Find where the given text appears and provide that cell's center as (X, Y) coordinate. 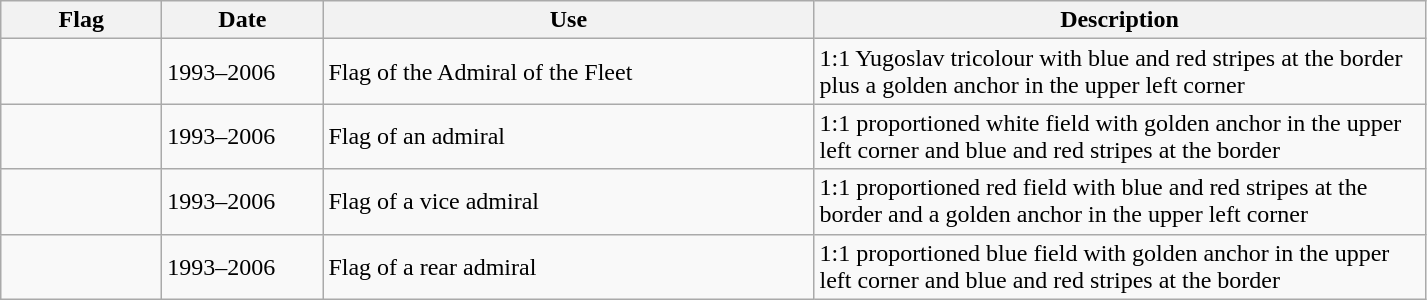
Flag of a vice admiral (568, 202)
Flag of an admiral (568, 136)
1:1 proportioned blue field with golden anchor in the upper left corner and blue and red stripes at the border (1120, 266)
Description (1120, 20)
1:1 proportioned white field with golden anchor in the upper left corner and blue and red stripes at the border (1120, 136)
Use (568, 20)
1:1 proportioned red field with blue and red stripes at the border and a golden anchor in the upper left corner (1120, 202)
Date (242, 20)
Flag of a rear admiral (568, 266)
Flag of the Admiral of the Fleet (568, 72)
Flag (82, 20)
1:1 Yugoslav tricolour with blue and red stripes at the border plus a golden anchor in the upper left corner (1120, 72)
